Search for the cell housing the specified text and yield its [X, Y] center coordinate. 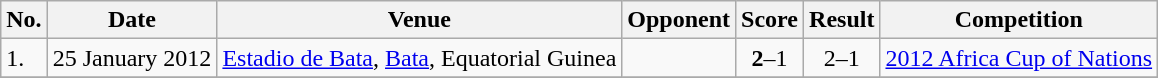
Competition [1019, 20]
25 January 2012 [132, 58]
No. [24, 20]
Opponent [679, 20]
Venue [420, 20]
Estadio de Bata, Bata, Equatorial Guinea [420, 58]
Date [132, 20]
1. [24, 58]
Score [770, 20]
Result [842, 20]
2012 Africa Cup of Nations [1019, 58]
